From the cell containing the given text, extract its center point as (x, y) coordinate. 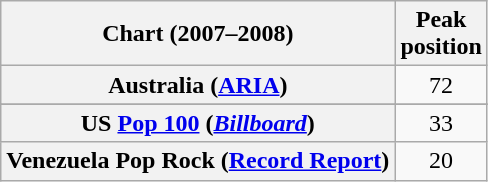
Chart (2007–2008) (198, 34)
Venezuela Pop Rock (Record Report) (198, 161)
33 (441, 123)
Australia (ARIA) (198, 85)
US Pop 100 (Billboard) (198, 123)
72 (441, 85)
20 (441, 161)
Peakposition (441, 34)
